Provide the (x, y) coordinate of the cell's center where the given text is located.  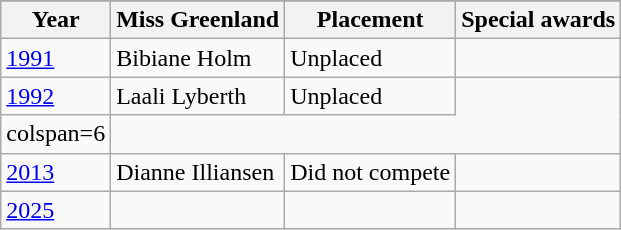
Bibiane Holm (198, 58)
Laali Lyberth (198, 96)
2013 (56, 172)
1992 (56, 96)
Did not compete (370, 172)
colspan=6 (56, 134)
2025 (56, 210)
Miss Greenland (198, 20)
Placement (370, 20)
Year (56, 20)
Dianne Illiansen (198, 172)
1991 (56, 58)
Special awards (538, 20)
